Identify which cell holds the provided text, then report its [X, Y] central coordinate. 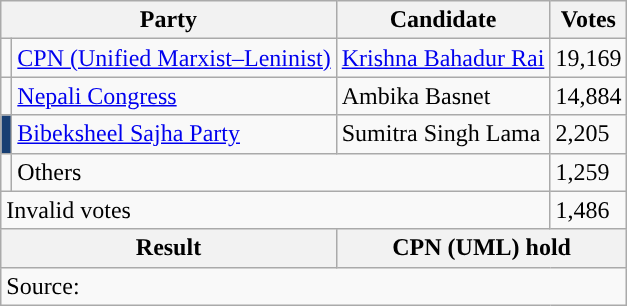
Party [168, 20]
19,169 [588, 58]
Others [281, 172]
Ambika Basnet [443, 96]
Result [168, 248]
Bibeksheel Sajha Party [174, 134]
1,486 [588, 210]
Sumitra Singh Lama [443, 134]
1,259 [588, 172]
Krishna Bahadur Rai [443, 58]
Invalid votes [276, 210]
Source: [314, 286]
Votes [588, 20]
2,205 [588, 134]
CPN (UML) hold [482, 248]
CPN (Unified Marxist–Leninist) [174, 58]
14,884 [588, 96]
Candidate [443, 20]
Nepali Congress [174, 96]
